Output the (X, Y) coordinate of the center of the cell containing the given text.  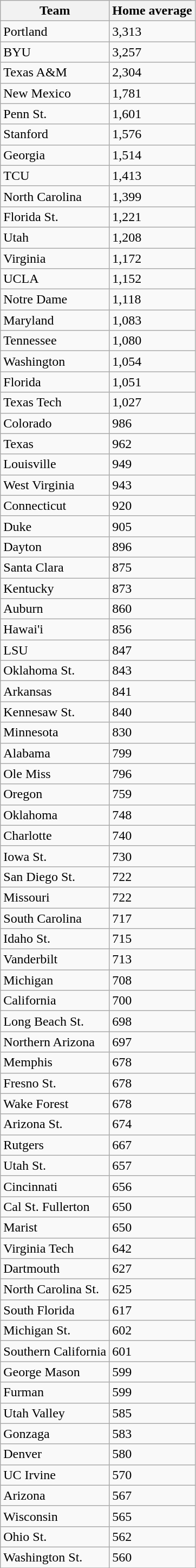
Home average (152, 11)
TCU (55, 176)
Gonzaga (55, 1434)
841 (152, 691)
Texas A&M (55, 73)
1,514 (152, 155)
Southern California (55, 1351)
759 (152, 794)
1,221 (152, 217)
1,054 (152, 361)
627 (152, 1269)
875 (152, 567)
Dartmouth (55, 1269)
Cincinnati (55, 1186)
Oklahoma St. (55, 671)
657 (152, 1165)
Marist (55, 1227)
George Mason (55, 1372)
567 (152, 1495)
Virginia (55, 258)
1,208 (152, 237)
Furman (55, 1392)
748 (152, 815)
698 (152, 1021)
Memphis (55, 1062)
Texas Tech (55, 403)
1,118 (152, 300)
700 (152, 1001)
BYU (55, 52)
Santa Clara (55, 567)
Texas (55, 444)
949 (152, 464)
667 (152, 1145)
UCLA (55, 279)
Dayton (55, 547)
Utah St. (55, 1165)
717 (152, 918)
986 (152, 423)
715 (152, 939)
Washington St. (55, 1557)
Denver (55, 1454)
Rutgers (55, 1145)
1,172 (152, 258)
962 (152, 444)
UC Irvine (55, 1475)
Ole Miss (55, 774)
Arizona (55, 1495)
Notre Dame (55, 300)
Fresno St. (55, 1083)
San Diego St. (55, 877)
Arizona St. (55, 1124)
847 (152, 650)
Utah (55, 237)
799 (152, 753)
570 (152, 1475)
1,051 (152, 382)
840 (152, 712)
North Carolina St. (55, 1290)
South Florida (55, 1310)
843 (152, 671)
905 (152, 526)
Georgia (55, 155)
601 (152, 1351)
Iowa St. (55, 856)
Kennesaw St. (55, 712)
West Virginia (55, 485)
Utah Valley (55, 1413)
565 (152, 1516)
Michigan (55, 980)
Cal St. Fullerton (55, 1207)
1,080 (152, 341)
Tennessee (55, 341)
New Mexico (55, 93)
North Carolina (55, 196)
Connecticut (55, 506)
Penn St. (55, 114)
Missouri (55, 897)
873 (152, 588)
625 (152, 1290)
Wake Forest (55, 1104)
562 (152, 1537)
Portland (55, 31)
560 (152, 1557)
656 (152, 1186)
Team (55, 11)
Louisville (55, 464)
585 (152, 1413)
Auburn (55, 609)
1,152 (152, 279)
697 (152, 1042)
Idaho St. (55, 939)
642 (152, 1248)
617 (152, 1310)
Alabama (55, 753)
1,576 (152, 134)
Minnesota (55, 733)
Virginia Tech (55, 1248)
708 (152, 980)
920 (152, 506)
796 (152, 774)
896 (152, 547)
580 (152, 1454)
Northern Arizona (55, 1042)
3,313 (152, 31)
Florida (55, 382)
Vanderbilt (55, 960)
730 (152, 856)
Stanford (55, 134)
1,781 (152, 93)
602 (152, 1331)
Washington (55, 361)
Long Beach St. (55, 1021)
3,257 (152, 52)
713 (152, 960)
Kentucky (55, 588)
Florida St. (55, 217)
Oklahoma (55, 815)
856 (152, 630)
674 (152, 1124)
Ohio St. (55, 1537)
LSU (55, 650)
Oregon (55, 794)
740 (152, 835)
Wisconsin (55, 1516)
1,601 (152, 114)
583 (152, 1434)
1,083 (152, 320)
Maryland (55, 320)
1,413 (152, 176)
Michigan St. (55, 1331)
Arkansas (55, 691)
California (55, 1001)
South Carolina (55, 918)
Hawai'i (55, 630)
1,399 (152, 196)
Duke (55, 526)
830 (152, 733)
Charlotte (55, 835)
2,304 (152, 73)
Colorado (55, 423)
860 (152, 609)
943 (152, 485)
1,027 (152, 403)
